Scan for the cell matching the given text and deliver its (x, y) coordinate at center. 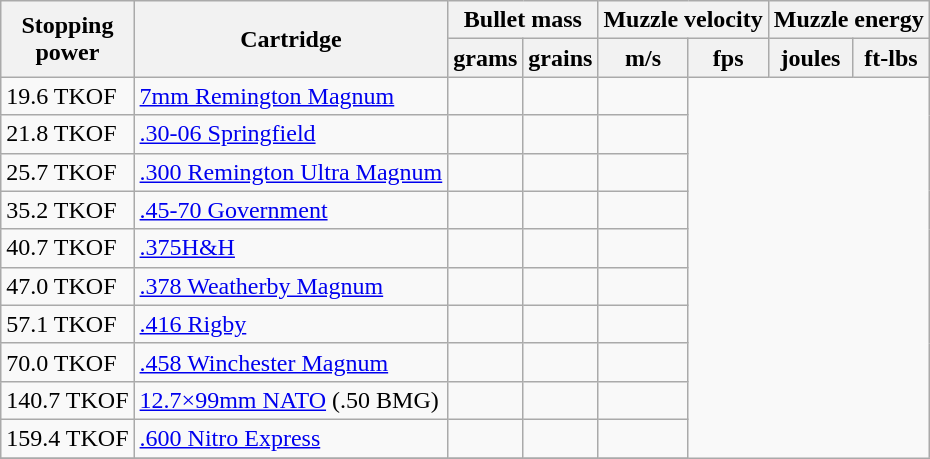
.300 Remington Ultra Magnum (291, 172)
25.7 TKOF (68, 172)
grains (560, 58)
m/s (643, 58)
70.0 TKOF (68, 362)
35.2 TKOF (68, 210)
Cartridge (291, 39)
47.0 TKOF (68, 286)
.458 Winchester Magnum (291, 362)
40.7 TKOF (68, 248)
.45-70 Government (291, 210)
joules (810, 58)
21.8 TKOF (68, 134)
140.7 TKOF (68, 400)
7mm Remington Magnum (291, 96)
.416 Rigby (291, 324)
12.7×99mm NATO (.50 BMG) (291, 400)
grams (486, 58)
ft-lbs (892, 58)
fps (728, 58)
Muzzle velocity (683, 20)
19.6 TKOF (68, 96)
Stopping power (68, 39)
159.4 TKOF (68, 438)
57.1 TKOF (68, 324)
.600 Nitro Express (291, 438)
.375H&H (291, 248)
Muzzle energy (848, 20)
.378 Weatherby Magnum (291, 286)
Bullet mass (523, 20)
.30-06 Springfield (291, 134)
